Return the (X, Y) coordinate for the center point of the cell that contains the specified text.  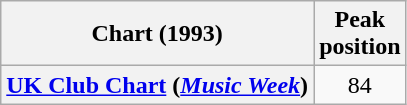
84 (360, 85)
Peakposition (360, 34)
Chart (1993) (158, 34)
UK Club Chart (Music Week) (158, 85)
